Capture the cell that displays the provided text and extract its [x, y] central coordinate. 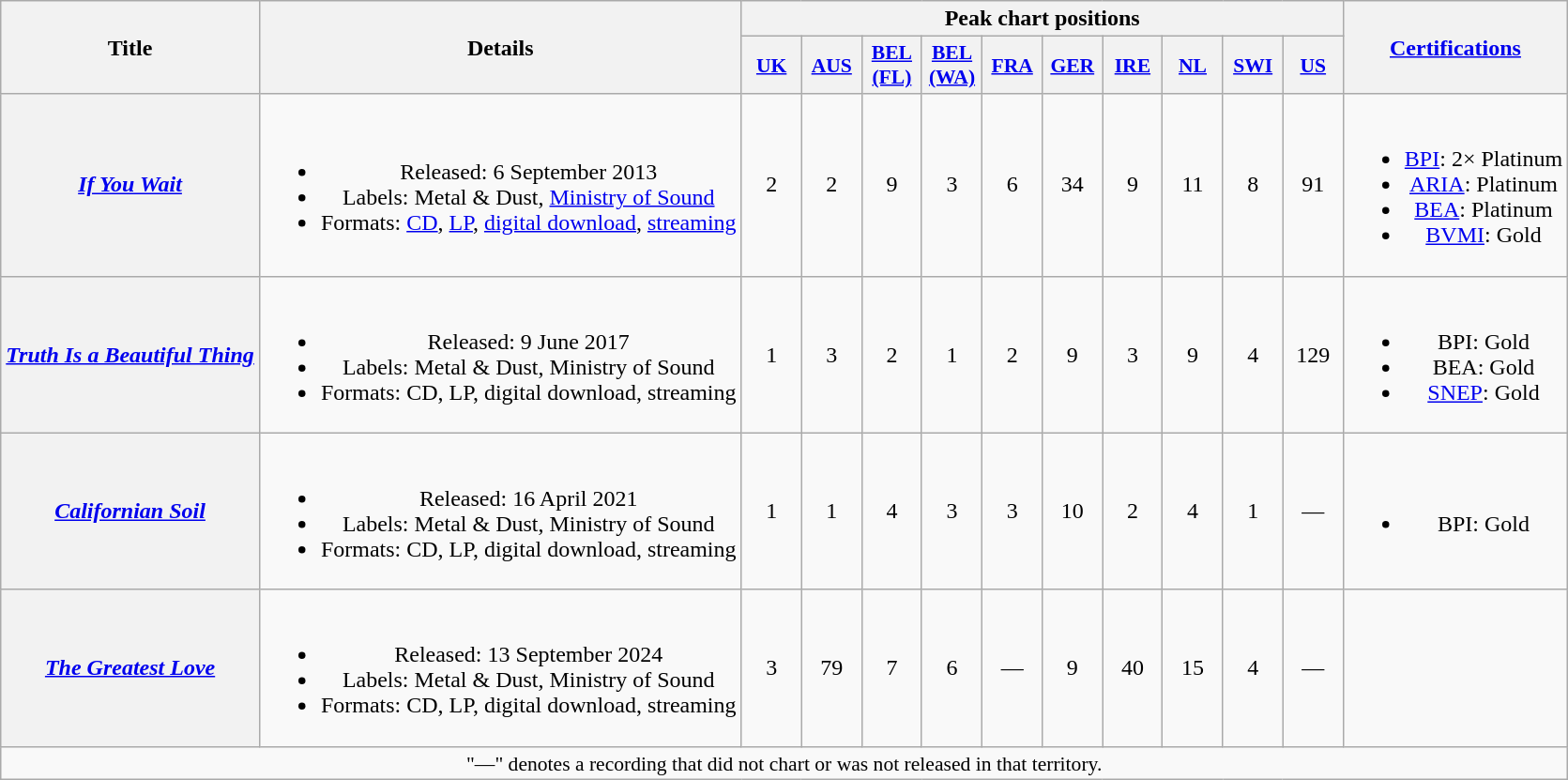
BEL(WA) [951, 66]
US [1313, 66]
Title [130, 47]
Details [500, 47]
Peak chart positions [1042, 19]
IRE [1133, 66]
40 [1133, 668]
BPI: GoldBEA: GoldSNEP: Gold [1454, 355]
"—" denotes a recording that did not chart or was not released in that territory. [784, 763]
Released: 13 September 2024Labels: Metal & Dust, Ministry of SoundFormats: CD, LP, digital download, streaming [500, 668]
BPI: 2× PlatinumARIA: PlatinumBEA: PlatinumBVMI: Gold [1454, 185]
91 [1313, 185]
BPI: Gold [1454, 511]
Released: 6 September 2013Labels: Metal & Dust, Ministry of SoundFormats: CD, LP, digital download, streaming [500, 185]
AUS [831, 66]
Released: 16 April 2021Labels: Metal & Dust, Ministry of SoundFormats: CD, LP, digital download, streaming [500, 511]
SWI [1253, 66]
NL [1193, 66]
Californian Soil [130, 511]
129 [1313, 355]
15 [1193, 668]
Certifications [1454, 47]
79 [831, 668]
BEL(FL) [891, 66]
If You Wait [130, 185]
Released: 9 June 2017Labels: Metal & Dust, Ministry of SoundFormats: CD, LP, digital download, streaming [500, 355]
FRA [1012, 66]
34 [1073, 185]
GER [1073, 66]
10 [1073, 511]
The Greatest Love [130, 668]
Truth Is a Beautiful Thing [130, 355]
11 [1193, 185]
7 [891, 668]
UK [771, 66]
8 [1253, 185]
